Locate the cell with the specified text and output its [x, y] center coordinate. 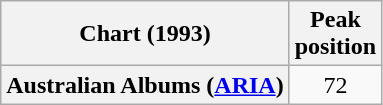
Peakposition [335, 34]
72 [335, 85]
Australian Albums (ARIA) [145, 85]
Chart (1993) [145, 34]
